Scan for the cell matching the given text and deliver its [X, Y] coordinate at center. 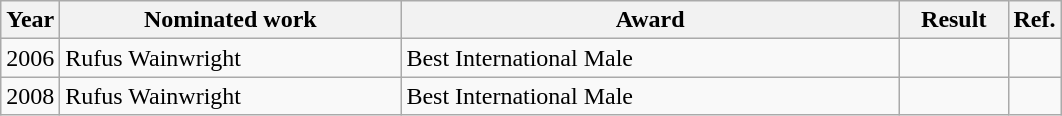
Ref. [1034, 20]
2006 [30, 58]
Year [30, 20]
Result [954, 20]
2008 [30, 96]
Nominated work [230, 20]
Award [650, 20]
